Capture the cell that displays the provided text and extract its (x, y) central coordinate. 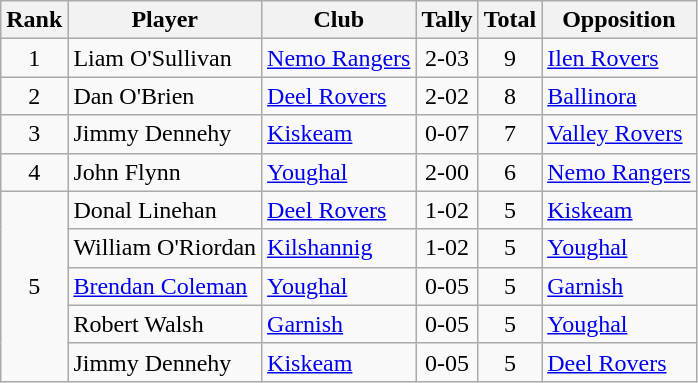
0-07 (447, 134)
Robert Walsh (165, 324)
Player (165, 20)
John Flynn (165, 172)
4 (34, 172)
2 (34, 96)
Ilen Rovers (619, 58)
Club (339, 20)
Ballinora (619, 96)
2-00 (447, 172)
Kilshannig (339, 248)
2-02 (447, 96)
1 (34, 58)
6 (510, 172)
Liam O'Sullivan (165, 58)
William O'Riordan (165, 248)
Brendan Coleman (165, 286)
Dan O'Brien (165, 96)
Valley Rovers (619, 134)
2-03 (447, 58)
9 (510, 58)
Opposition (619, 20)
8 (510, 96)
Rank (34, 20)
Tally (447, 20)
7 (510, 134)
Donal Linehan (165, 210)
3 (34, 134)
Total (510, 20)
